Return the [X, Y] coordinate for the center point of the cell that contains the specified text.  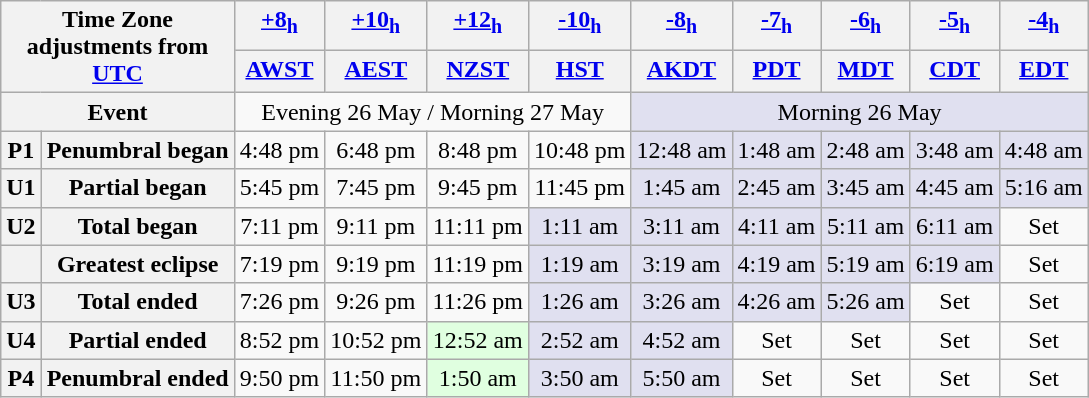
AEST [376, 72]
5:19 am [866, 264]
4:45 am [954, 188]
+10h [376, 26]
AKDT [682, 72]
P1 [21, 150]
-7h [776, 26]
9:26 pm [376, 302]
4:19 am [776, 264]
-6h [866, 26]
7:26 pm [279, 302]
10:52 pm [376, 340]
5:50 am [682, 378]
Total began [138, 226]
Evening 26 May / Morning 27 May [432, 112]
3:50 am [580, 378]
MDT [866, 72]
P4 [21, 378]
3:45 am [866, 188]
11:26 pm [478, 302]
1:19 am [580, 264]
-4h [1044, 26]
11:11 pm [478, 226]
Morning 26 May [860, 112]
U4 [21, 340]
1:48 am [776, 150]
4:48 am [1044, 150]
9:50 pm [279, 378]
7:19 pm [279, 264]
4:11 am [776, 226]
Penumbral ended [138, 378]
7:45 pm [376, 188]
1:11 am [580, 226]
6:11 am [954, 226]
9:19 pm [376, 264]
5:16 am [1044, 188]
11:45 pm [580, 188]
5:26 am [866, 302]
+12h [478, 26]
10:48 pm [580, 150]
4:48 pm [279, 150]
Partial ended [138, 340]
-10h [580, 26]
-8h [682, 26]
1:45 am [682, 188]
4:26 am [776, 302]
3:11 am [682, 226]
U2 [21, 226]
6:19 am [954, 264]
2:52 am [580, 340]
Penumbral began [138, 150]
Time Zoneadjustments fromUTC [118, 47]
9:45 pm [478, 188]
Partial began [138, 188]
8:48 pm [478, 150]
11:50 pm [376, 378]
11:19 pm [478, 264]
8:52 pm [279, 340]
Total ended [138, 302]
NZST [478, 72]
1:26 am [580, 302]
+8h [279, 26]
3:19 am [682, 264]
HST [580, 72]
U3 [21, 302]
5:45 pm [279, 188]
-5h [954, 26]
3:26 am [682, 302]
Event [118, 112]
PDT [776, 72]
CDT [954, 72]
3:48 am [954, 150]
2:45 am [776, 188]
AWST [279, 72]
2:48 am [866, 150]
6:48 pm [376, 150]
5:11 am [866, 226]
9:11 pm [376, 226]
12:52 am [478, 340]
U1 [21, 188]
Greatest eclipse [138, 264]
EDT [1044, 72]
7:11 pm [279, 226]
12:48 am [682, 150]
1:50 am [478, 378]
4:52 am [682, 340]
